Search for the cell housing the specified text and yield its [X, Y] center coordinate. 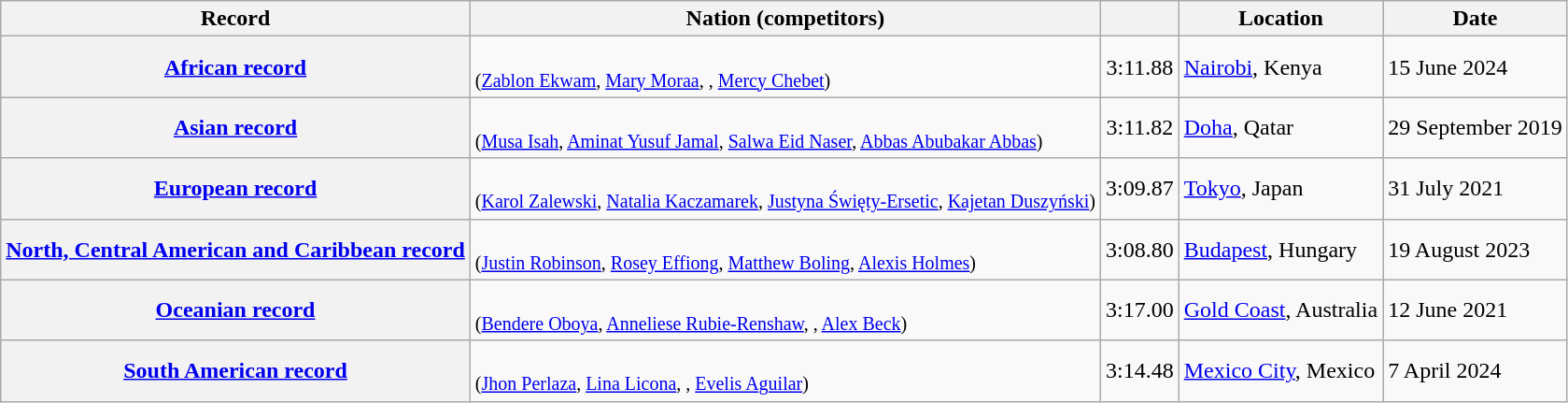
Record [235, 19]
3:14.48 [1139, 370]
South American record [235, 370]
(Jhon Perlaza, Lina Licona, , Evelis Aguilar) [784, 370]
(Bendere Oboya, Anneliese Rubie-Renshaw, , Alex Beck) [784, 310]
3:11.88 [1139, 67]
Tokyo, Japan [1280, 189]
19 August 2023 [1476, 249]
Date [1476, 19]
Mexico City, Mexico [1280, 370]
Nation (competitors) [784, 19]
7 April 2024 [1476, 370]
(Justin Robinson, Rosey Effiong, Matthew Boling, Alexis Holmes) [784, 249]
3:17.00 [1139, 310]
Location [1280, 19]
African record [235, 67]
Budapest, Hungary [1280, 249]
(Zablon Ekwam, Mary Moraa, , Mercy Chebet) [784, 67]
Nairobi, Kenya [1280, 67]
(Musa Isah, Aminat Yusuf Jamal, Salwa Eid Naser, Abbas Abubakar Abbas) [784, 127]
Gold Coast, Australia [1280, 310]
(Karol Zalewski, Natalia Kaczamarek, Justyna Święty-Ersetic, Kajetan Duszyński) [784, 189]
North, Central American and Caribbean record [235, 249]
3:09.87 [1139, 189]
29 September 2019 [1476, 127]
12 June 2021 [1476, 310]
31 July 2021 [1476, 189]
European record [235, 189]
Oceanian record [235, 310]
Asian record [235, 127]
15 June 2024 [1476, 67]
3:11.82 [1139, 127]
3:08.80 [1139, 249]
Doha, Qatar [1280, 127]
